Detect which cell encompasses the target text, then output its [x, y] center coordinate. 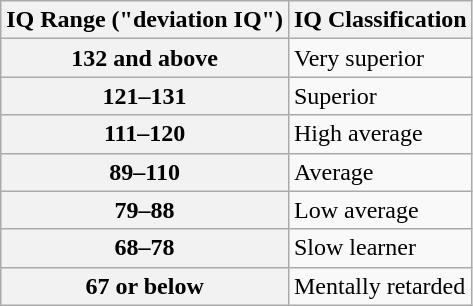
132 and above [145, 58]
Low average [380, 210]
Average [380, 172]
68–78 [145, 248]
79–88 [145, 210]
IQ Classification [380, 20]
IQ Range ("deviation IQ") [145, 20]
Very superior [380, 58]
Mentally retarded [380, 286]
67 or below [145, 286]
Superior [380, 96]
111–120 [145, 134]
Slow learner [380, 248]
89–110 [145, 172]
High average [380, 134]
121–131 [145, 96]
